Return the [X, Y] coordinate for the center point of the cell that contains the specified text.  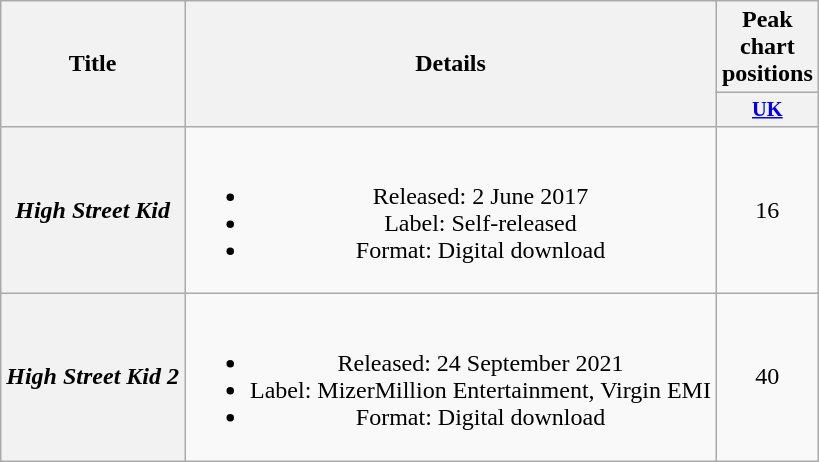
16 [767, 210]
High Street Kid 2 [93, 378]
40 [767, 378]
Details [450, 64]
Peak chart positions [767, 47]
Title [93, 64]
Released: 2 June 2017Label: Self-releasedFormat: Digital download [450, 210]
Released: 24 September 2021Label: MizerMillion Entertainment, Virgin EMIFormat: Digital download [450, 378]
UK [767, 110]
High Street Kid [93, 210]
